Capture the cell that displays the provided text and extract its (X, Y) central coordinate. 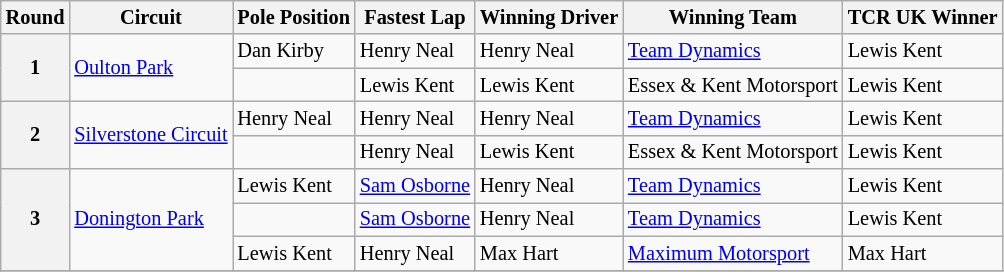
Winning Team (733, 17)
Maximum Motorsport (733, 253)
1 (36, 68)
Circuit (150, 17)
Donington Park (150, 220)
Dan Kirby (293, 51)
TCR UK Winner (923, 17)
Pole Position (293, 17)
Fastest Lap (415, 17)
Round (36, 17)
Oulton Park (150, 68)
Silverstone Circuit (150, 134)
3 (36, 220)
Winning Driver (549, 17)
2 (36, 134)
